Provide the (X, Y) coordinate of the cell's center where the given text is located.  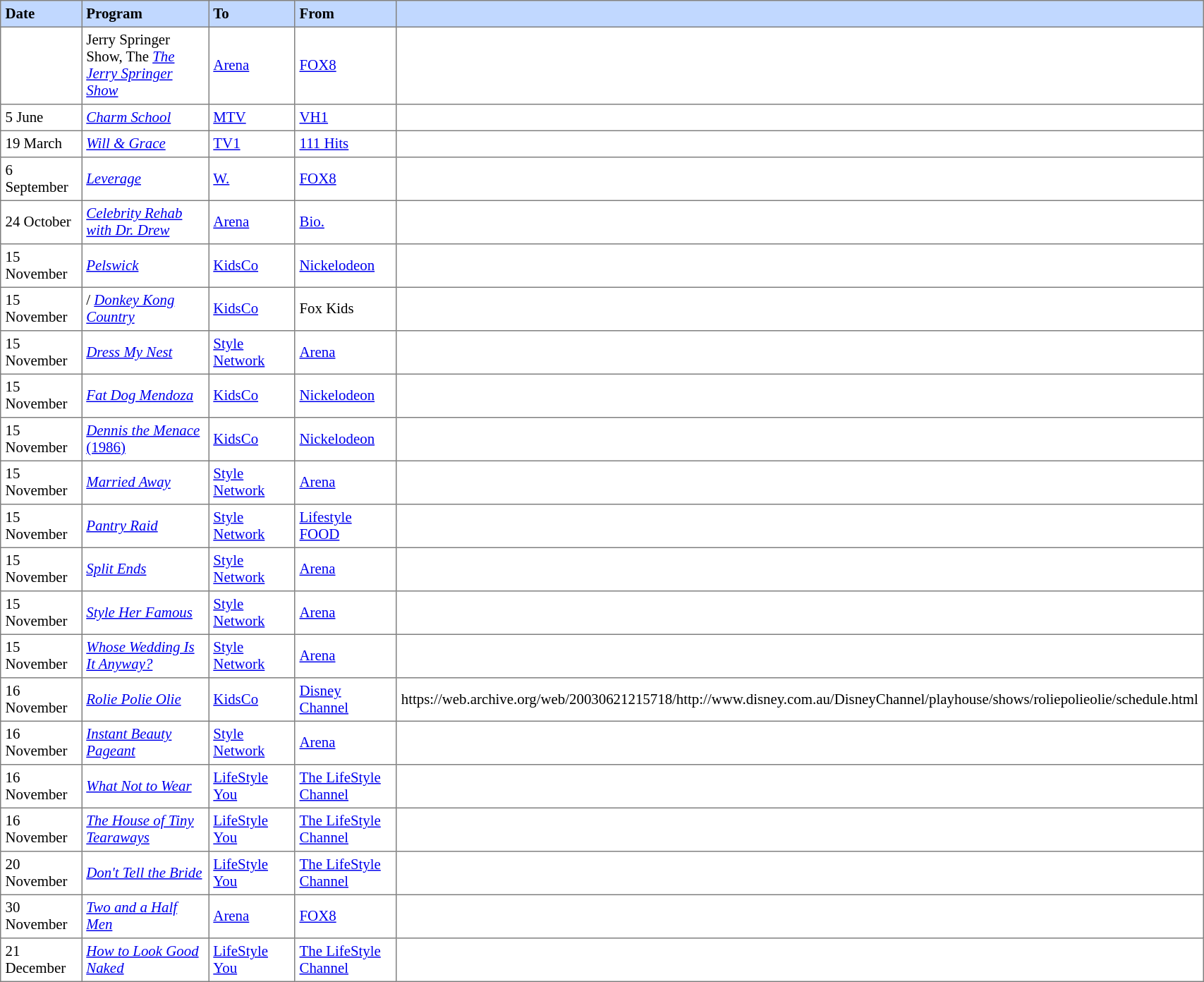
19 March (41, 144)
What Not to Wear (145, 787)
/ Donkey Kong Country (145, 309)
W. (252, 179)
Pantry Raid (145, 526)
Two and a Half Men (145, 916)
To (252, 14)
The House of Tiny Tearaways (145, 830)
How to Look Good Naked (145, 960)
Fox Kids (346, 309)
Rolie Polie Olie (145, 700)
Dress My Nest (145, 353)
5 June (41, 118)
Celebrity Rehab with Dr. Drew (145, 222)
VH1 (346, 118)
21 December (41, 960)
Charm School (145, 118)
Bio. (346, 222)
Style Her Famous (145, 613)
24 October (41, 222)
Split Ends (145, 569)
TV1 (252, 144)
Whose Wedding Is It Anyway? (145, 656)
30 November (41, 916)
Date (41, 14)
Fat Dog Mendoza (145, 396)
Instant Beauty Pageant (145, 743)
From (346, 14)
https://web.archive.org/web/20030621215718/http://www.disney.com.au/DisneyChannel/playhouse/shows/roliepolieolie/schedule.html (800, 700)
20 November (41, 873)
Program (145, 14)
Disney Channel (346, 700)
111 Hits (346, 144)
Will & Grace (145, 144)
Dennis the Menace (1986) (145, 440)
Leverage (145, 179)
Don't Tell the Bride (145, 873)
Lifestyle FOOD (346, 526)
MTV (252, 118)
Married Away (145, 483)
Pelswick (145, 266)
6 September (41, 179)
Jerry Springer Show, The The Jerry Springer Show (145, 66)
